Pinpoint the cell where the given text exists, returning its (X, Y) midpoint coordinate. 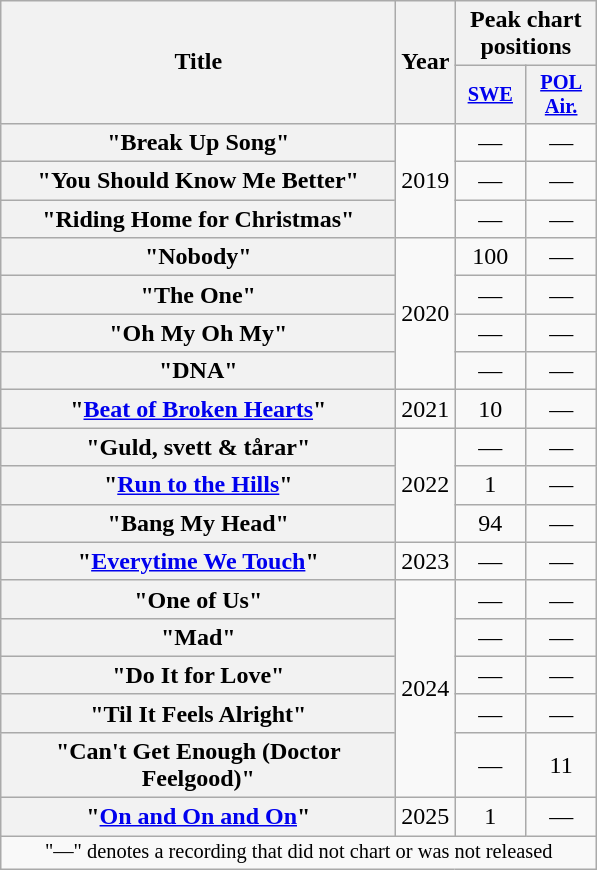
2021 (426, 409)
2019 (426, 180)
"Mad" (198, 637)
"One of Us" (198, 599)
"Til It Feels Alright" (198, 713)
Year (426, 62)
"Beat of Broken Hearts" (198, 409)
Peak chart positions (526, 34)
"Oh My Oh My" (198, 333)
"Can't Get Enough (Doctor Feelgood)" (198, 764)
100 (490, 257)
"Riding Home for Christmas" (198, 219)
"Guld, svett & tårar" (198, 447)
"You Should Know Me Better" (198, 181)
10 (490, 409)
2022 (426, 485)
"The One" (198, 295)
Title (198, 62)
2025 (426, 817)
"Nobody" (198, 257)
"DNA" (198, 371)
"Do It for Love" (198, 675)
"Run to the Hills" (198, 485)
2020 (426, 314)
94 (490, 523)
"On and On and On" (198, 817)
2023 (426, 561)
SWE (490, 95)
2024 (426, 688)
11 (562, 764)
"—" denotes a recording that did not chart or was not released (299, 853)
POLAir. (562, 95)
"Everytime We Touch" (198, 561)
"Bang My Head" (198, 523)
"Break Up Song" (198, 142)
